Identify which cell holds the provided text, then report its [x, y] central coordinate. 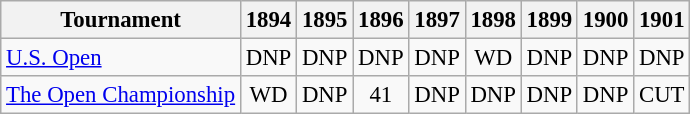
1899 [549, 20]
1896 [381, 20]
41 [381, 95]
1901 [662, 20]
1898 [493, 20]
The Open Championship [121, 95]
U.S. Open [121, 58]
1900 [605, 20]
1894 [268, 20]
CUT [662, 95]
Tournament [121, 20]
1895 [325, 20]
1897 [437, 20]
